From the cell containing the given text, extract its center point as [x, y] coordinate. 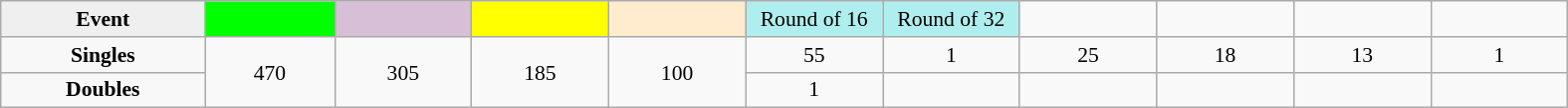
25 [1088, 55]
Doubles [104, 90]
18 [1226, 55]
470 [270, 72]
305 [403, 72]
Singles [104, 55]
55 [814, 55]
Round of 16 [814, 19]
Event [104, 19]
185 [541, 72]
100 [677, 72]
13 [1362, 55]
Round of 32 [951, 19]
